Output the (x, y) coordinate of the center of the cell containing the given text.  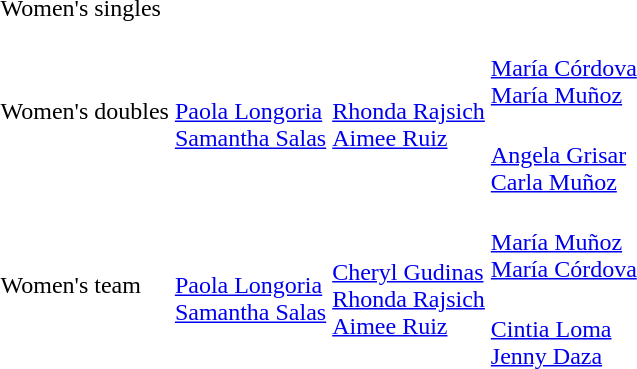
Rhonda RajsichAimee Ruiz (409, 112)
Paola LongoriaSamantha Salas (250, 112)
